Extract the (x, y) coordinate from the center of the cell holding the provided text.  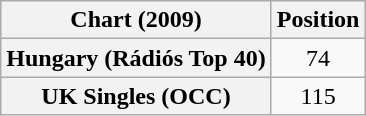
74 (318, 58)
Hungary (Rádiós Top 40) (136, 58)
Position (318, 20)
UK Singles (OCC) (136, 96)
Chart (2009) (136, 20)
115 (318, 96)
